For the text-containing cell, return its midpoint in (x, y) coordinate format. 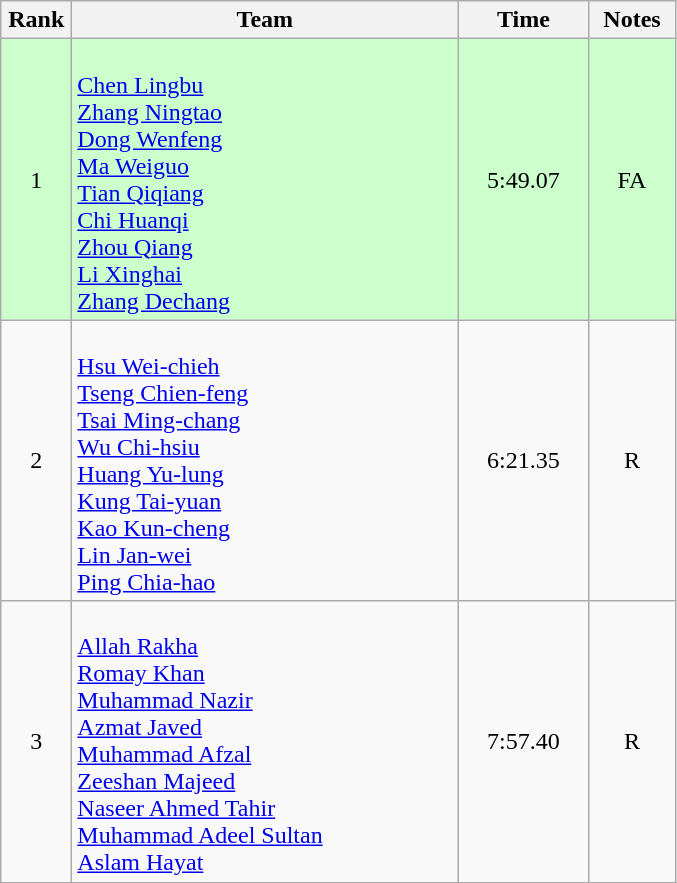
7:57.40 (524, 742)
Notes (632, 20)
Team (265, 20)
Rank (36, 20)
Time (524, 20)
1 (36, 180)
Allah RakhaRomay KhanMuhammad NazirAzmat JavedMuhammad AfzalZeeshan MajeedNaseer Ahmed TahirMuhammad Adeel SultanAslam Hayat (265, 742)
6:21.35 (524, 460)
3 (36, 742)
FA (632, 180)
Hsu Wei-chiehTseng Chien-fengTsai Ming-changWu Chi-hsiuHuang Yu-lungKung Tai-yuanKao Kun-chengLin Jan-weiPing Chia-hao (265, 460)
5:49.07 (524, 180)
2 (36, 460)
Chen LingbuZhang NingtaoDong WenfengMa WeiguoTian QiqiangChi HuanqiZhou QiangLi XinghaiZhang Dechang (265, 180)
